Identify which cell holds the provided text, then report its [x, y] central coordinate. 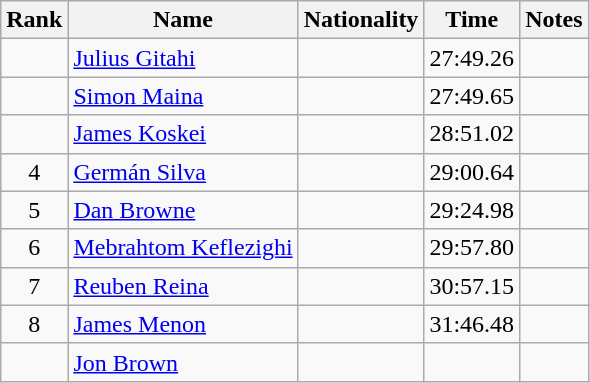
7 [34, 286]
Notes [554, 20]
29:00.64 [472, 172]
Name [183, 20]
Nationality [361, 20]
31:46.48 [472, 324]
4 [34, 172]
Dan Browne [183, 210]
James Koskei [183, 134]
Mebrahtom Keflezighi [183, 248]
27:49.65 [472, 96]
29:24.98 [472, 210]
Simon Maina [183, 96]
Rank [34, 20]
30:57.15 [472, 286]
27:49.26 [472, 58]
James Menon [183, 324]
29:57.80 [472, 248]
Reuben Reina [183, 286]
8 [34, 324]
Germán Silva [183, 172]
Jon Brown [183, 362]
6 [34, 248]
Time [472, 20]
Julius Gitahi [183, 58]
5 [34, 210]
28:51.02 [472, 134]
